Extract the [X, Y] coordinate from the center of the cell holding the provided text.  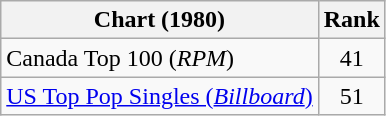
Canada Top 100 (RPM) [160, 58]
51 [352, 96]
US Top Pop Singles (Billboard) [160, 96]
Chart (1980) [160, 20]
Rank [352, 20]
41 [352, 58]
